Find where the given text appears and provide that cell's center as (X, Y) coordinate. 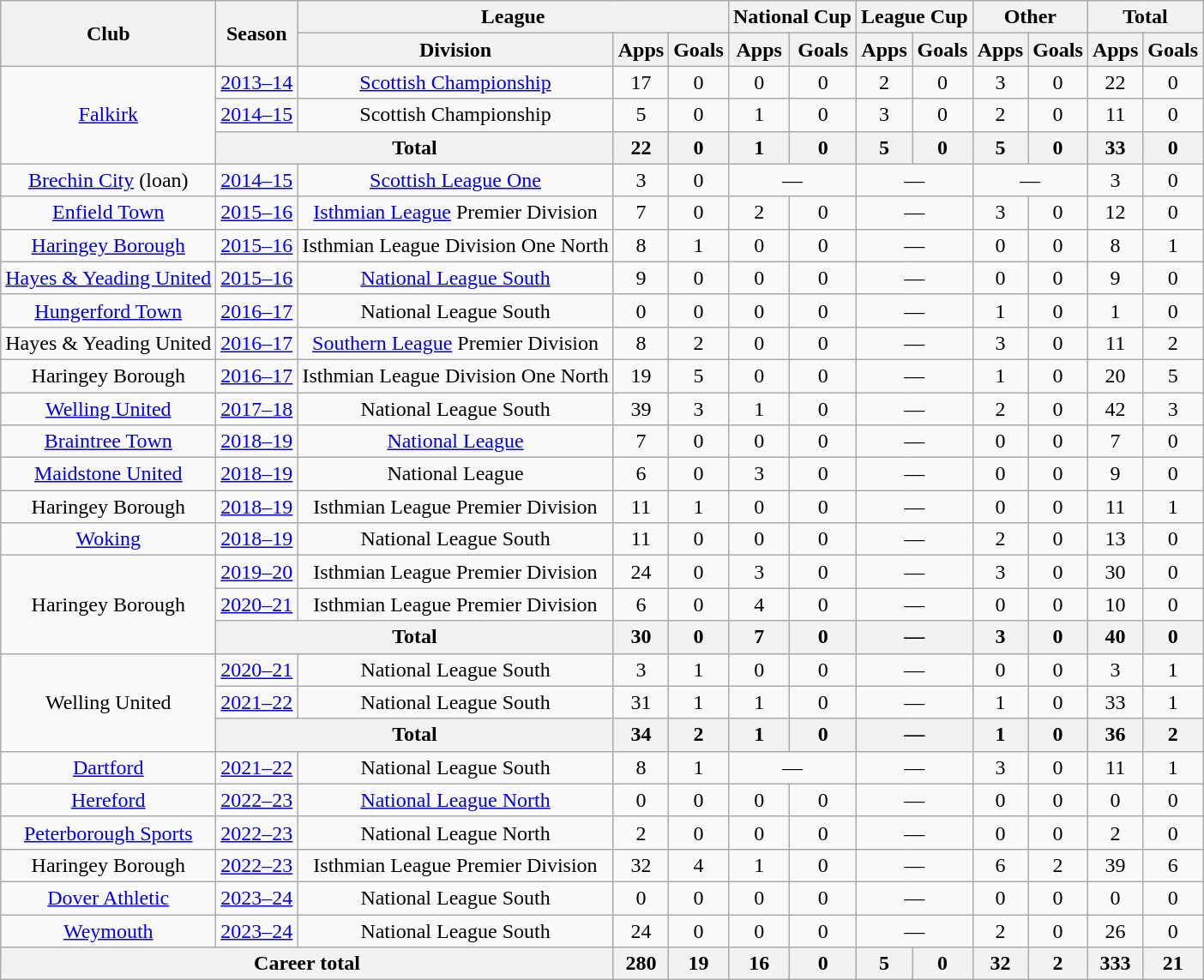
40 (1115, 637)
2017–18 (257, 409)
20 (1115, 376)
League (513, 17)
Enfield Town (108, 213)
Season (257, 33)
Weymouth (108, 930)
Southern League Premier Division (455, 343)
280 (641, 964)
Other (1030, 17)
21 (1173, 964)
10 (1115, 604)
Dover Athletic (108, 898)
Hungerford Town (108, 310)
National Cup (792, 17)
Falkirk (108, 115)
17 (641, 82)
Dartford (108, 767)
34 (641, 735)
Career total (307, 964)
Woking (108, 539)
12 (1115, 213)
31 (641, 702)
333 (1115, 964)
Braintree Town (108, 442)
Peterborough Sports (108, 833)
Hereford (108, 800)
2013–14 (257, 82)
League Cup (914, 17)
Brechin City (loan) (108, 180)
2019–20 (257, 572)
Club (108, 33)
Maidstone United (108, 474)
36 (1115, 735)
42 (1115, 409)
16 (759, 964)
Scottish League One (455, 180)
Division (455, 50)
13 (1115, 539)
26 (1115, 930)
